Return [X, Y] of the center of cell containing provided text 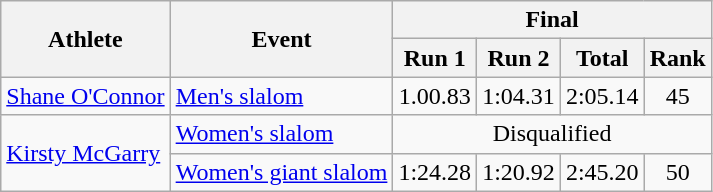
Run 2 [519, 58]
2:05.14 [602, 96]
Kirsty McGarry [86, 153]
Total [602, 58]
Run 1 [435, 58]
Athlete [86, 39]
1:20.92 [519, 172]
Event [282, 39]
2:45.20 [602, 172]
Men's slalom [282, 96]
Women's giant slalom [282, 172]
50 [678, 172]
Shane O'Connor [86, 96]
Women's slalom [282, 134]
1:24.28 [435, 172]
Rank [678, 58]
Disqualified [552, 134]
45 [678, 96]
Final [552, 20]
1.00.83 [435, 96]
1:04.31 [519, 96]
